Return the (x, y) coordinate for the center point of the cell that contains the specified text.  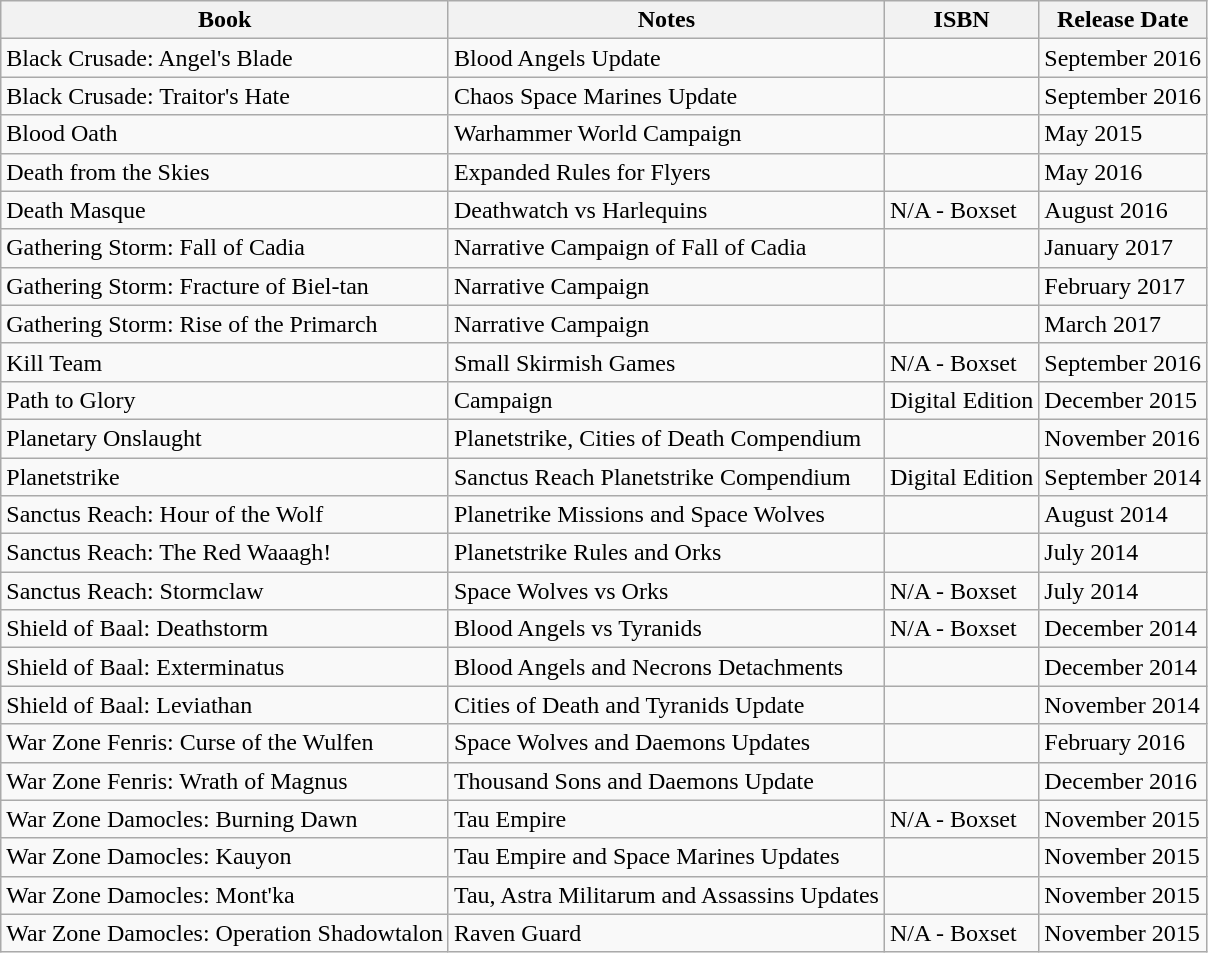
Planetary Onslaught (225, 438)
Thousand Sons and Daemons Update (666, 781)
War Zone Damocles: Burning Dawn (225, 819)
March 2017 (1123, 324)
Shield of Baal: Exterminatus (225, 667)
Sanctus Reach: Hour of the Wolf (225, 515)
Planetstrike (225, 477)
August 2016 (1123, 210)
Planetrike Missions and Space Wolves (666, 515)
May 2016 (1123, 172)
War Zone Damocles: Mont'ka (225, 895)
Warhammer World Campaign (666, 134)
War Zone Fenris: Wrath of Magnus (225, 781)
Black Crusade: Angel's Blade (225, 58)
Blood Angels and Necrons Detachments (666, 667)
Gathering Storm: Rise of the Primarch (225, 324)
Book (225, 20)
Cities of Death and Tyranids Update (666, 705)
Small Skirmish Games (666, 362)
Chaos Space Marines Update (666, 96)
Tau Empire and Space Marines Updates (666, 857)
Deathwatch vs Harlequins (666, 210)
February 2017 (1123, 286)
Planetstrike Rules and Orks (666, 553)
November 2016 (1123, 438)
Tau, Astra Militarum and Assassins Updates (666, 895)
Space Wolves vs Orks (666, 591)
Shield of Baal: Deathstorm (225, 629)
Expanded Rules for Flyers (666, 172)
Gathering Storm: Fracture of Biel-tan (225, 286)
War Zone Damocles: Operation Shadowtalon (225, 933)
Blood Oath (225, 134)
ISBN (961, 20)
Death from the Skies (225, 172)
Black Crusade: Traitor's Hate (225, 96)
War Zone Damocles: Kauyon (225, 857)
May 2015 (1123, 134)
Sanctus Reach: The Red Waaagh! (225, 553)
Campaign (666, 400)
War Zone Fenris: Curse of the Wulfen (225, 743)
Notes (666, 20)
November 2014 (1123, 705)
Gathering Storm: Fall of Cadia (225, 248)
Shield of Baal: Leviathan (225, 705)
Release Date (1123, 20)
August 2014 (1123, 515)
Sanctus Reach: Stormclaw (225, 591)
Blood Angels vs Tyranids (666, 629)
Kill Team (225, 362)
December 2016 (1123, 781)
Blood Angels Update (666, 58)
Planetstrike, Cities of Death Compendium (666, 438)
Raven Guard (666, 933)
December 2015 (1123, 400)
January 2017 (1123, 248)
September 2014 (1123, 477)
Death Masque (225, 210)
Path to Glory (225, 400)
Space Wolves and Daemons Updates (666, 743)
February 2016 (1123, 743)
Sanctus Reach Planetstrike Compendium (666, 477)
Narrative Campaign of Fall of Cadia (666, 248)
Tau Empire (666, 819)
